Output the [X, Y] coordinate of the center of the cell containing the given text.  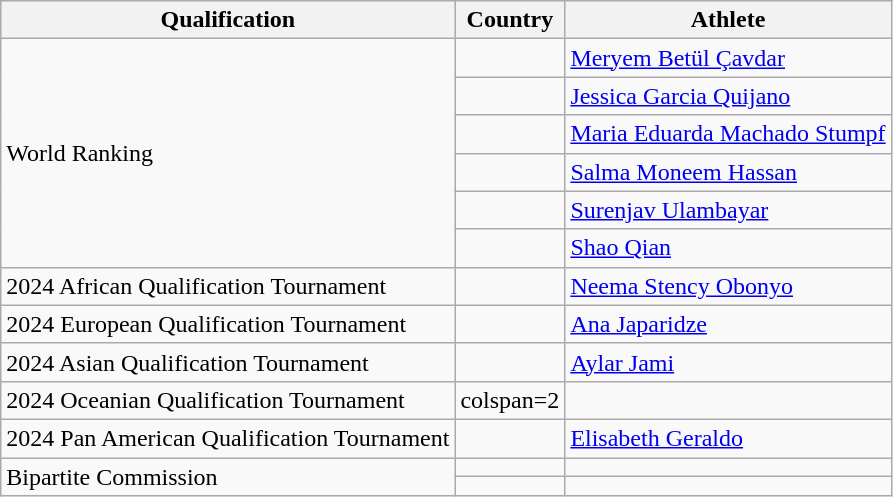
2024 Oceanian Qualification Tournament [228, 400]
Aylar Jami [728, 362]
Country [510, 20]
Ana Japaridze [728, 324]
Meryem Betül Çavdar [728, 58]
2024 European Qualification Tournament [228, 324]
Maria Eduarda Machado Stumpf [728, 134]
colspan=2 [510, 400]
World Ranking [228, 153]
Bipartite Commission [228, 477]
Salma Moneem Hassan [728, 172]
Athlete [728, 20]
Qualification [228, 20]
Neema Stency Obonyo [728, 286]
Surenjav Ulambayar [728, 210]
Shao Qian [728, 248]
Jessica Garcia Quijano [728, 96]
2024 African Qualification Tournament [228, 286]
Elisabeth Geraldo [728, 438]
2024 Pan American Qualification Tournament [228, 438]
2024 Asian Qualification Tournament [228, 362]
